From the cell containing the given text, extract its center point as (X, Y) coordinate. 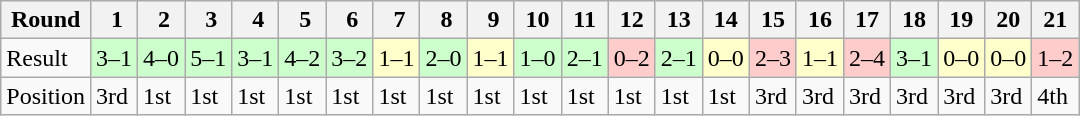
1–2 (1056, 58)
10 (538, 20)
1 (114, 20)
0–2 (632, 58)
3 (208, 20)
12 (632, 20)
18 (914, 20)
7 (396, 20)
20 (1008, 20)
Position (46, 96)
17 (868, 20)
6 (350, 20)
16 (820, 20)
4th (1056, 96)
11 (584, 20)
13 (678, 20)
4–0 (162, 58)
2 (162, 20)
1–0 (538, 58)
2–3 (772, 58)
Result (46, 58)
2–0 (444, 58)
19 (962, 20)
3–2 (350, 58)
5–1 (208, 58)
14 (726, 20)
2–4 (868, 58)
4–2 (302, 58)
8 (444, 20)
5 (302, 20)
21 (1056, 20)
Round (46, 20)
4 (256, 20)
15 (772, 20)
9 (490, 20)
